Output the [X, Y] coordinate of the center of the cell containing the given text.  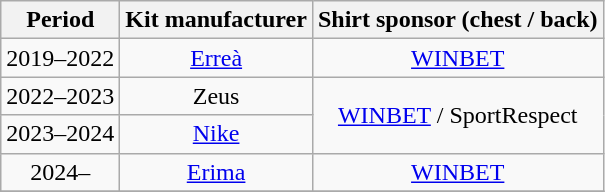
Period [60, 20]
Erima [216, 172]
2019–2022 [60, 58]
WINBET / SportRespect [458, 115]
Erreà [216, 58]
Shirt sponsor (chest / back) [458, 20]
2024– [60, 172]
Kit manufacturer [216, 20]
2023–2024 [60, 134]
2022–2023 [60, 96]
Nike [216, 134]
Zeus [216, 96]
